Provide the (X, Y) coordinate of the cell's center where the given text is located.  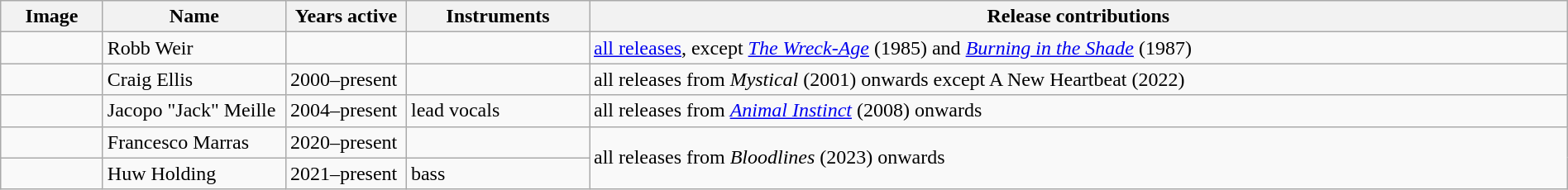
lead vocals (498, 111)
2004–present (346, 111)
2020–present (346, 142)
bass (498, 173)
all releases from Mystical (2001) onwards except A New Heartbeat (2022) (1078, 79)
Instruments (498, 17)
all releases from Animal Instinct (2008) onwards (1078, 111)
Huw Holding (194, 173)
2000–present (346, 79)
Years active (346, 17)
2021–present (346, 173)
all releases from Bloodlines (2023) onwards (1078, 158)
Francesco Marras (194, 142)
Release contributions (1078, 17)
Name (194, 17)
Robb Weir (194, 48)
Image (52, 17)
Craig Ellis (194, 79)
all releases, except The Wreck-Age (1985) and Burning in the Shade (1987) (1078, 48)
Jacopo "Jack" Meille (194, 111)
